Detect which cell encompasses the target text, then output its [X, Y] center coordinate. 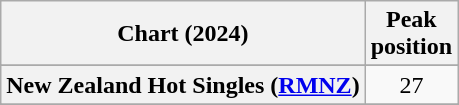
Chart (2024) [183, 34]
Peakposition [411, 34]
27 [411, 85]
New Zealand Hot Singles (RMNZ) [183, 85]
